From the cell containing the given text, extract its center point as (x, y) coordinate. 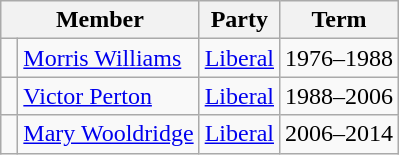
1976–1988 (340, 58)
1988–2006 (340, 96)
Member (100, 20)
Victor Perton (108, 96)
2006–2014 (340, 134)
Party (239, 20)
Mary Wooldridge (108, 134)
Morris Williams (108, 58)
Term (340, 20)
